Return the [X, Y] coordinate for the center point of the cell that contains the specified text.  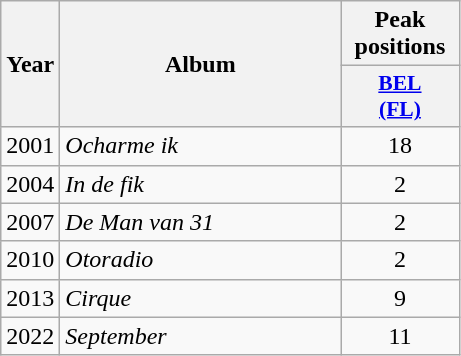
9 [400, 298]
De Man van 31 [200, 222]
BEL(FL) [400, 96]
2022 [30, 336]
Peak positions [400, 34]
18 [400, 146]
2013 [30, 298]
Year [30, 64]
Otoradio [200, 260]
2004 [30, 184]
Cirque [200, 298]
2001 [30, 146]
2010 [30, 260]
Album [200, 64]
11 [400, 336]
2007 [30, 222]
September [200, 336]
Ocharme ik [200, 146]
In de fik [200, 184]
